Detect which cell encompasses the target text, then output its [x, y] center coordinate. 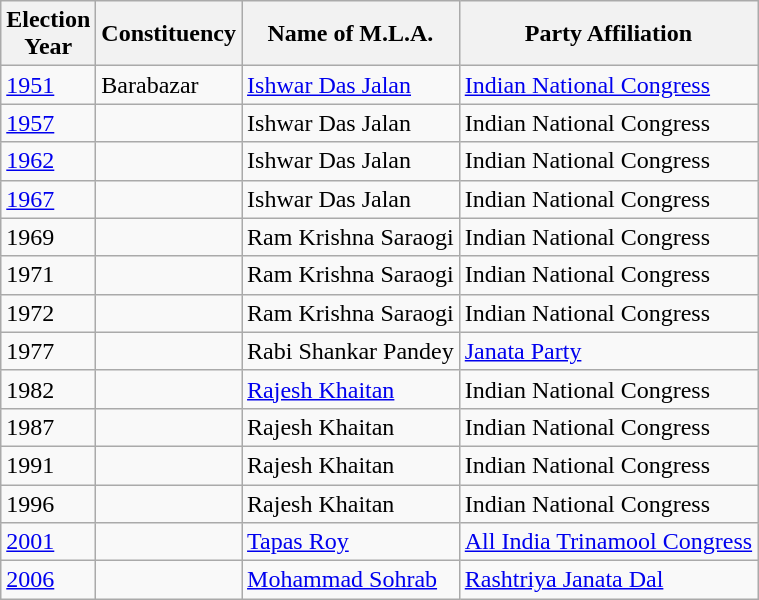
Party Affiliation [608, 34]
1969 [48, 237]
1962 [48, 161]
1967 [48, 199]
1957 [48, 123]
1972 [48, 313]
Rabi Shankar Pandey [351, 351]
Janata Party [608, 351]
1971 [48, 275]
1996 [48, 503]
1951 [48, 85]
Name of M.L.A. [351, 34]
Mohammad Sohrab [351, 580]
2001 [48, 542]
All India Trinamool Congress [608, 542]
Rashtriya Janata Dal [608, 580]
2006 [48, 580]
Barabazar [169, 85]
1977 [48, 351]
1991 [48, 465]
Tapas Roy [351, 542]
Election Year [48, 34]
1982 [48, 389]
Constituency [169, 34]
1987 [48, 427]
